Scan for the cell matching the given text and deliver its (X, Y) coordinate at center. 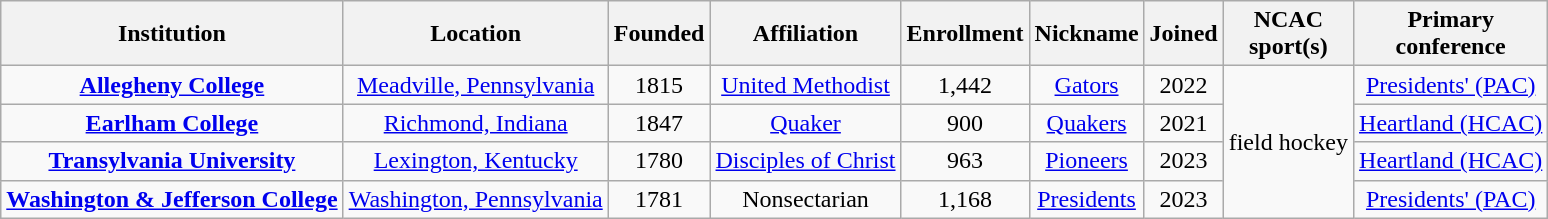
2021 (1184, 123)
Joined (1184, 34)
Quakers (1086, 123)
1780 (659, 161)
NCACsport(s) (1288, 34)
field hockey (1288, 142)
963 (965, 161)
Washington, Pennsylvania (476, 199)
Earlham College (172, 123)
Enrollment (965, 34)
1,442 (965, 85)
Presidents (1086, 199)
1,168 (965, 199)
Washington & Jefferson College (172, 199)
Founded (659, 34)
Quaker (806, 123)
1781 (659, 199)
Affiliation (806, 34)
Lexington, Kentucky (476, 161)
1847 (659, 123)
Allegheny College (172, 85)
Institution (172, 34)
2022 (1184, 85)
Gators (1086, 85)
Disciples of Christ (806, 161)
1815 (659, 85)
Pioneers (1086, 161)
Richmond, Indiana (476, 123)
900 (965, 123)
United Methodist (806, 85)
Location (476, 34)
Nickname (1086, 34)
Nonsectarian (806, 199)
Transylvania University (172, 161)
Primaryconference (1451, 34)
Meadville, Pennsylvania (476, 85)
